Return the [x, y] coordinate for the center point of the cell that contains the specified text.  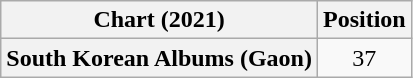
37 [364, 58]
Chart (2021) [160, 20]
South Korean Albums (Gaon) [160, 58]
Position [364, 20]
